Scan for the cell matching the given text and deliver its (X, Y) coordinate at center. 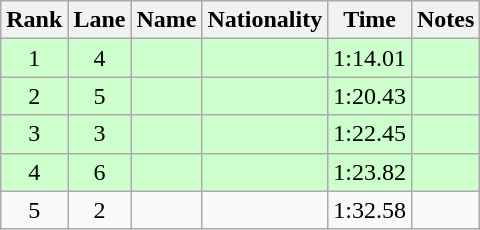
1:22.45 (370, 134)
1:32.58 (370, 210)
Nationality (265, 20)
Lane (100, 20)
Rank (34, 20)
1:23.82 (370, 172)
1:14.01 (370, 58)
6 (100, 172)
Name (166, 20)
1 (34, 58)
Notes (445, 20)
Time (370, 20)
1:20.43 (370, 96)
